Find where the given text appears and provide that cell's center as [x, y] coordinate. 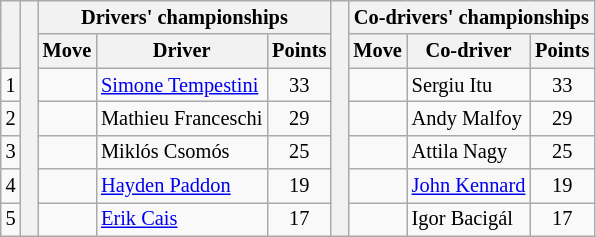
Co-driver [468, 51]
John Kennard [468, 186]
Erik Cais [182, 219]
Sergiu Itu [468, 85]
Mathieu Franceschi [182, 118]
Andy Malfoy [468, 118]
Miklós Csomós [182, 152]
Drivers' championships [184, 17]
Attila Nagy [468, 152]
Igor Bacigál [468, 219]
4 [11, 186]
Hayden Paddon [182, 186]
5 [11, 219]
Co-drivers' championships [471, 17]
2 [11, 118]
3 [11, 152]
1 [11, 85]
Driver [182, 51]
Simone Tempestini [182, 85]
